Identify which cell holds the provided text, then report its (x, y) central coordinate. 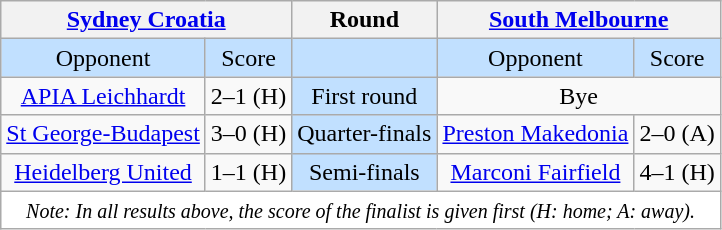
Marconi Fairfield (536, 172)
3–0 (H) (248, 134)
South Melbourne (578, 20)
APIA Leichhardt (104, 96)
Sydney Croatia (146, 20)
2–0 (A) (677, 134)
Bye (578, 96)
Semi-finals (364, 172)
First round (364, 96)
2–1 (H) (248, 96)
St George-Budapest (104, 134)
Quarter-finals (364, 134)
1–1 (H) (248, 172)
Heidelberg United (104, 172)
Round (364, 20)
Preston Makedonia (536, 134)
Note: In all results above, the score of the finalist is given first (H: home; A: away). (361, 210)
4–1 (H) (677, 172)
